Return (X, Y) of the center of cell containing provided text 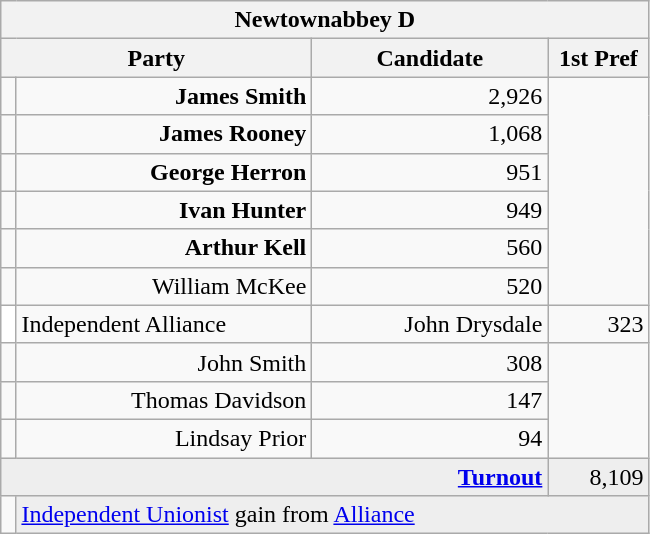
1,068 (430, 134)
Candidate (430, 58)
308 (430, 362)
Turnout (274, 477)
147 (430, 400)
323 (598, 324)
Arthur Kell (164, 248)
951 (430, 172)
John Drysdale (430, 324)
Independent Unionist gain from Alliance (332, 515)
560 (430, 248)
Lindsay Prior (164, 438)
John Smith (164, 362)
94 (430, 438)
Party (156, 58)
949 (430, 210)
Newtownabbey D (325, 20)
2,926 (430, 96)
James Smith (164, 96)
Independent Alliance (164, 324)
Thomas Davidson (164, 400)
George Herron (164, 172)
1st Pref (598, 58)
520 (430, 286)
Ivan Hunter (164, 210)
William McKee (164, 286)
8,109 (598, 477)
James Rooney (164, 134)
